Detect which cell encompasses the target text, then output its (x, y) center coordinate. 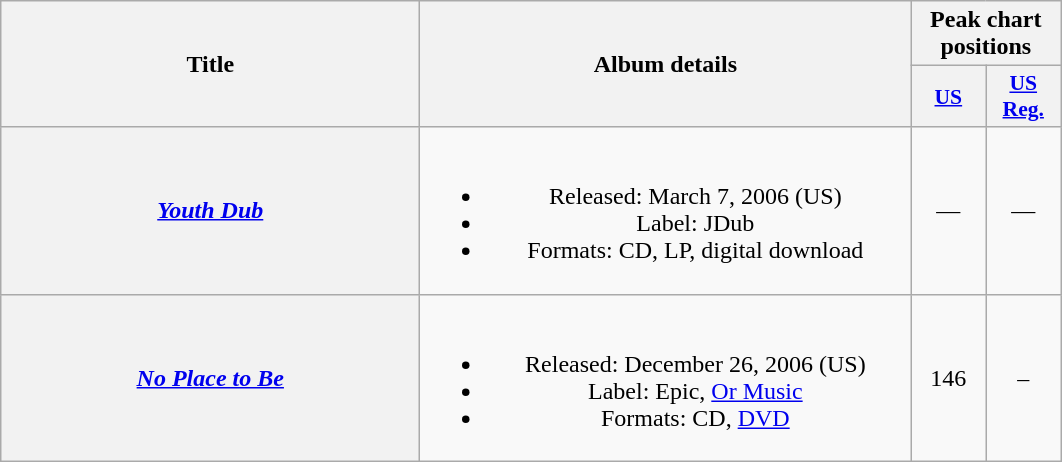
146 (948, 378)
– (1024, 378)
Album details (666, 64)
USReg. (1024, 96)
US (948, 96)
Title (210, 64)
Released: December 26, 2006 (US)Label: Epic, Or MusicFormats: CD, DVD (666, 378)
Youth Dub (210, 210)
Released: March 7, 2006 (US)Label: JDubFormats: CD, LP, digital download (666, 210)
No Place to Be (210, 378)
Peak chart positions (986, 34)
